Pinpoint the cell where the given text exists, returning its (X, Y) midpoint coordinate. 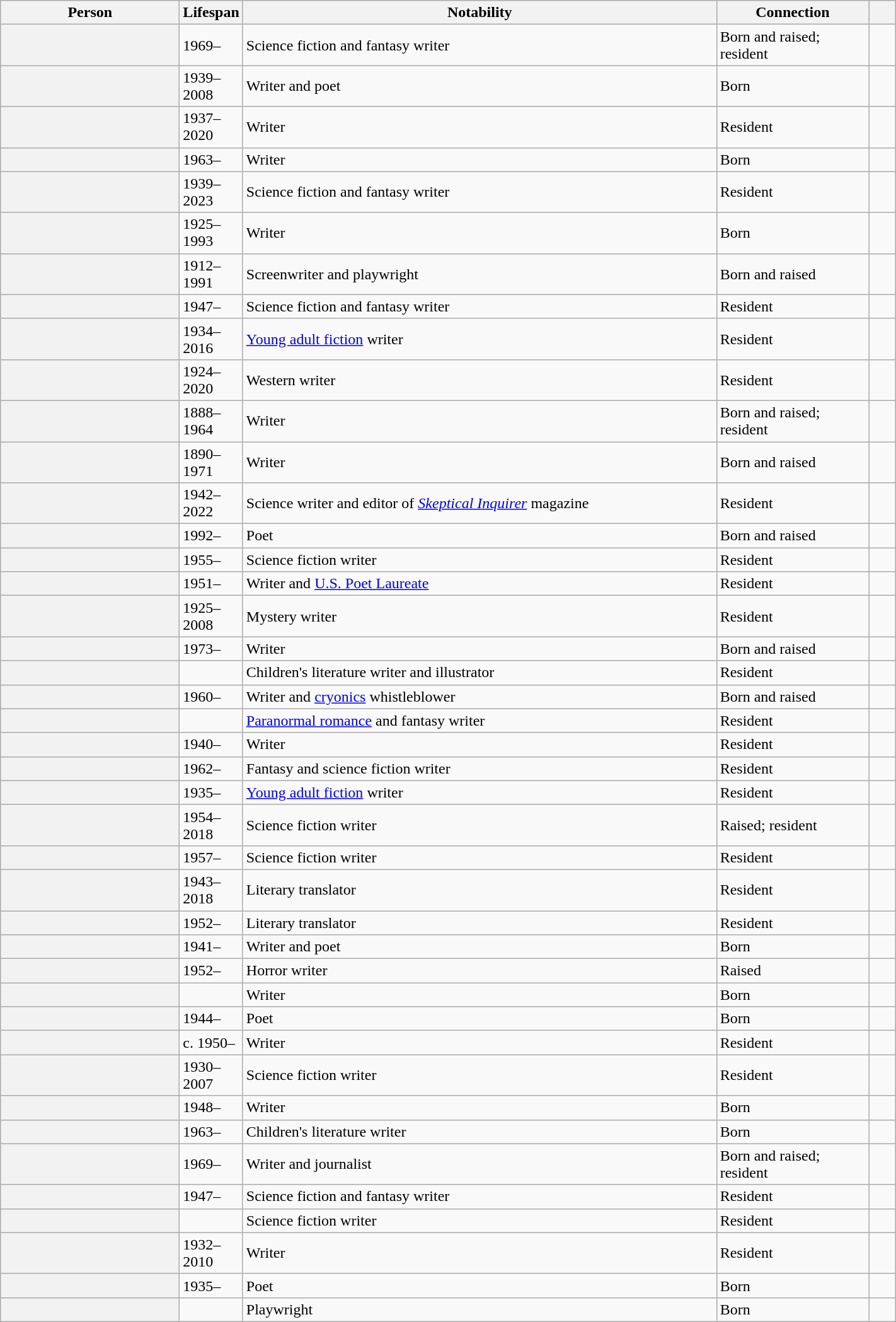
Western writer (480, 380)
1962– (211, 768)
c. 1950– (211, 1043)
Notability (480, 13)
1973– (211, 649)
1925–2008 (211, 617)
1924–2020 (211, 380)
Lifespan (211, 13)
1957– (211, 857)
Connection (793, 13)
1941– (211, 947)
1992– (211, 536)
Screenwriter and playwright (480, 274)
1948– (211, 1108)
1930–2007 (211, 1076)
Children's literature writer and illustrator (480, 673)
Writer and U.S. Poet Laureate (480, 584)
Playwright (480, 1309)
1925–1993 (211, 233)
1912–1991 (211, 274)
1954–2018 (211, 825)
Raised (793, 971)
Paranormal romance and fantasy writer (480, 721)
1951– (211, 584)
1937–2020 (211, 127)
1932–2010 (211, 1253)
Horror writer (480, 971)
1943–2018 (211, 890)
1944– (211, 1019)
Person (90, 13)
1939–2008 (211, 86)
1890–1971 (211, 461)
Science writer and editor of Skeptical Inquirer magazine (480, 503)
1888–1964 (211, 421)
Writer and cryonics whistleblower (480, 697)
1960– (211, 697)
Children's literature writer (480, 1132)
Writer and journalist (480, 1164)
Raised; resident (793, 825)
Mystery writer (480, 617)
1955– (211, 560)
1934–2016 (211, 339)
1939–2023 (211, 192)
1940– (211, 745)
1942–2022 (211, 503)
Fantasy and science fiction writer (480, 768)
